Search for the cell housing the specified text and yield its [X, Y] center coordinate. 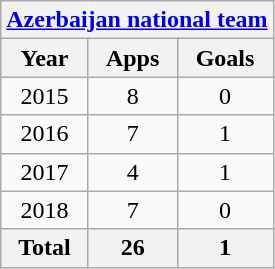
26 [132, 248]
Apps [132, 58]
Azerbaijan national team [137, 20]
2017 [45, 172]
2015 [45, 96]
Goals [225, 58]
Year [45, 58]
4 [132, 172]
Total [45, 248]
2018 [45, 210]
8 [132, 96]
2016 [45, 134]
